Pinpoint the cell where the given text exists, returning its (x, y) midpoint coordinate. 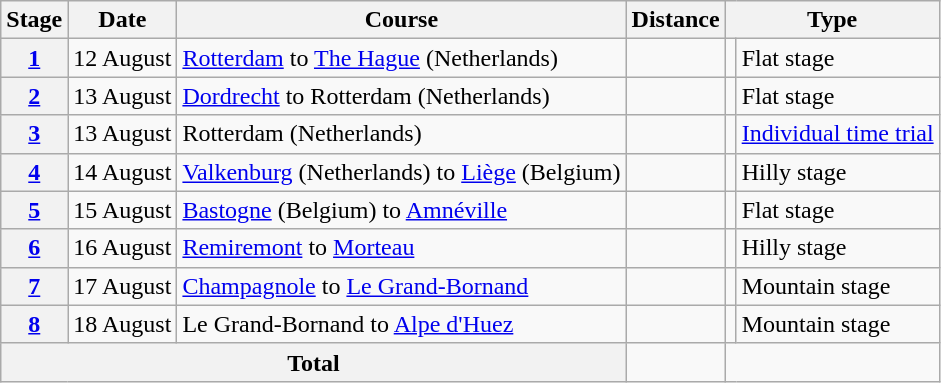
Le Grand-Bornand to Alpe d'Huez (402, 324)
4 (34, 172)
Type (832, 20)
7 (34, 286)
8 (34, 324)
2 (34, 96)
Stage (34, 20)
16 August (122, 248)
15 August (122, 210)
12 August (122, 58)
Rotterdam (Netherlands) (402, 134)
17 August (122, 286)
Course (402, 20)
18 August (122, 324)
Rotterdam to The Hague (Netherlands) (402, 58)
6 (34, 248)
Distance (676, 20)
Individual time trial (838, 134)
Bastogne (Belgium) to Amnéville (402, 210)
Remiremont to Morteau (402, 248)
Date (122, 20)
5 (34, 210)
14 August (122, 172)
Dordrecht to Rotterdam (Netherlands) (402, 96)
Total (314, 362)
1 (34, 58)
Valkenburg (Netherlands) to Liège (Belgium) (402, 172)
3 (34, 134)
Champagnole to Le Grand-Bornand (402, 286)
